Detect which cell encompasses the target text, then output its (x, y) center coordinate. 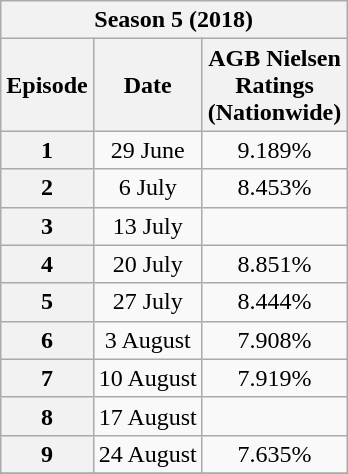
9.189% (274, 150)
8.851% (274, 264)
9 (47, 454)
8 (47, 416)
7.635% (274, 454)
1 (47, 150)
7.908% (274, 340)
7 (47, 378)
Episode (47, 85)
27 July (148, 302)
3 August (148, 340)
20 July (148, 264)
2 (47, 188)
Season 5 (2018) (174, 20)
4 (47, 264)
6 July (148, 188)
10 August (148, 378)
3 (47, 226)
5 (47, 302)
8.453% (274, 188)
7.919% (274, 378)
29 June (148, 150)
8.444% (274, 302)
Date (148, 85)
6 (47, 340)
17 August (148, 416)
24 August (148, 454)
AGB NielsenRatings(Nationwide) (274, 85)
13 July (148, 226)
